For the text-containing cell, return its midpoint in (x, y) coordinate format. 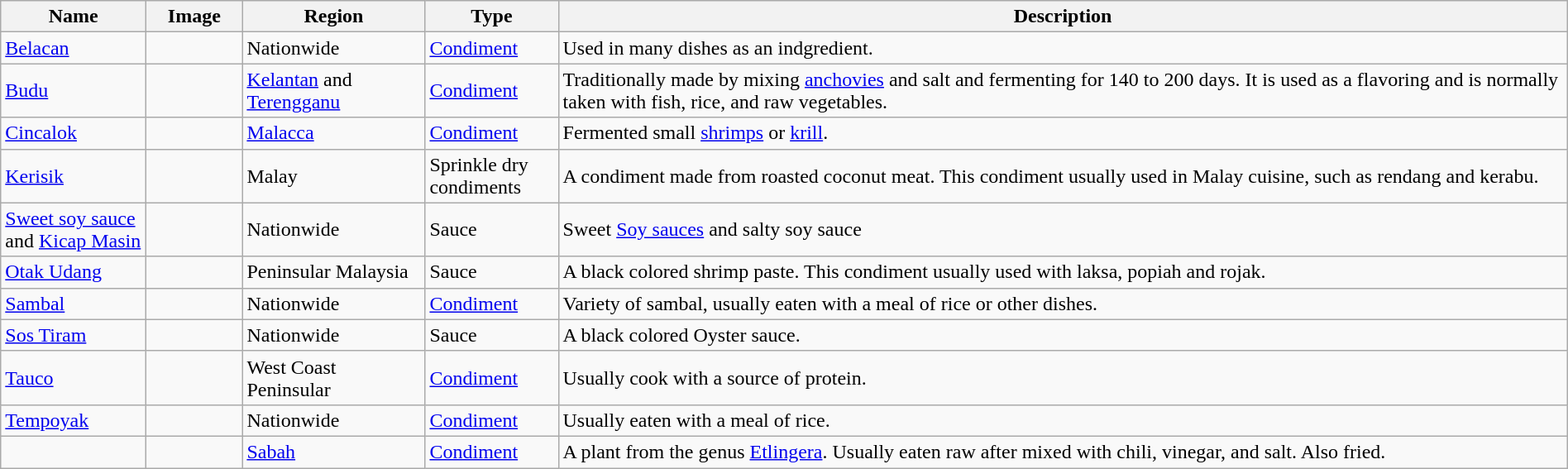
Sabah (334, 452)
Tempoyak (74, 420)
Type (491, 17)
Region (334, 17)
Description (1063, 17)
Peninsular Malaysia (334, 272)
Malacca (334, 133)
West Coast Peninsular (334, 377)
Variety of sambal, usually eaten with a meal of rice or other dishes. (1063, 304)
Otak Udang (74, 272)
Sweet Soy sauces and salty soy sauce (1063, 230)
Usually cook with a source of protein. (1063, 377)
Used in many dishes as an indgredient. (1063, 48)
A black colored Oyster sauce. (1063, 335)
Usually eaten with a meal of rice. (1063, 420)
Name (74, 17)
Belacan (74, 48)
Tauco (74, 377)
Cincalok (74, 133)
Sos Tiram (74, 335)
Budu (74, 91)
Malay (334, 175)
A plant from the genus Etlingera. Usually eaten raw after mixed with chili, vinegar, and salt. Also fried. (1063, 452)
Fermented small shrimps or krill. (1063, 133)
Kerisik (74, 175)
A black colored shrimp paste. This condiment usually used with laksa, popiah and rojak. (1063, 272)
Sambal (74, 304)
Image (194, 17)
Kelantan and Terengganu (334, 91)
Sweet soy sauce and Kicap Masin (74, 230)
Sprinkle dry condiments (491, 175)
A condiment made from roasted coconut meat. This condiment usually used in Malay cuisine, such as rendang and kerabu. (1063, 175)
